Determine the [x, y] coordinate at the center of the cell enclosing the given text.  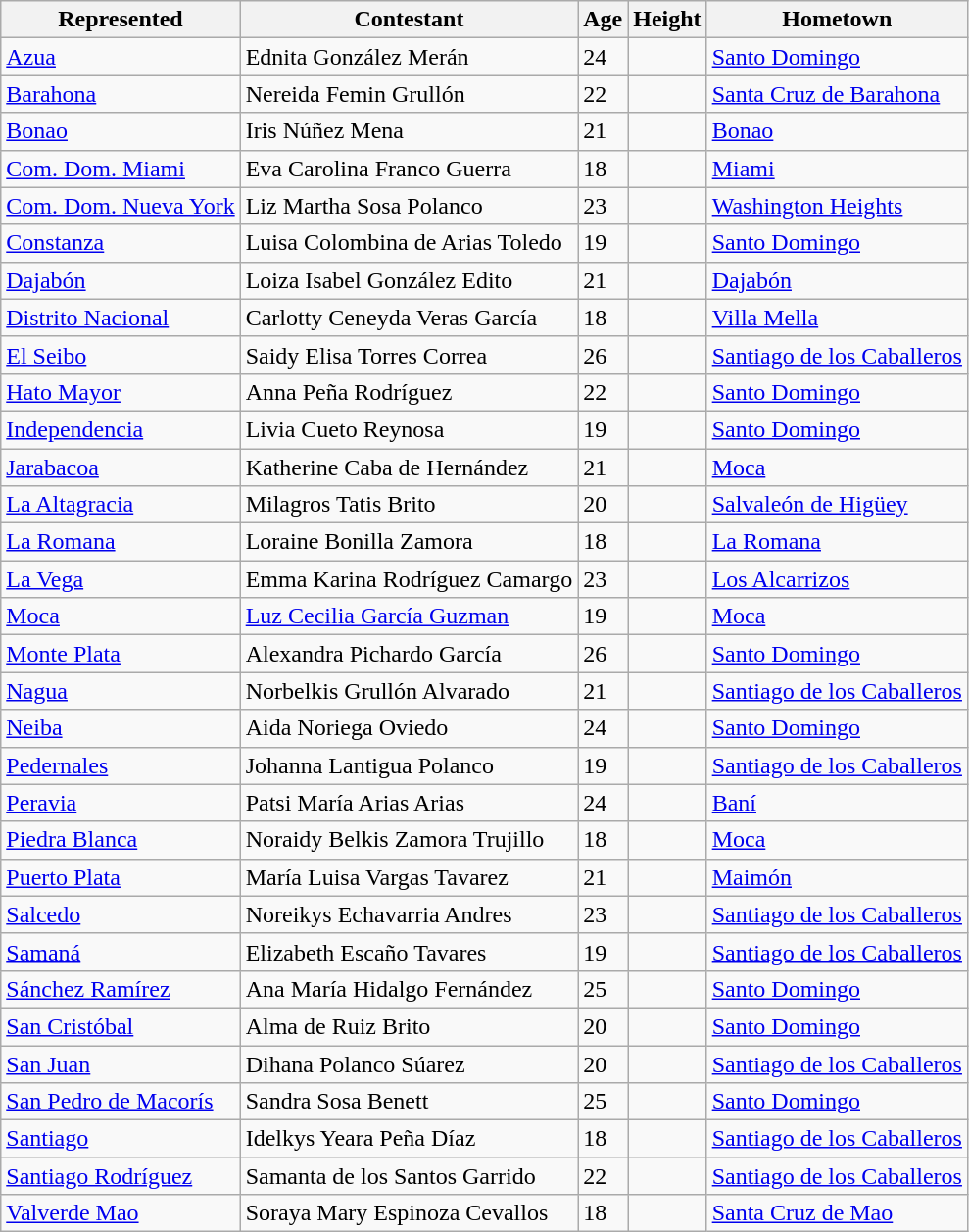
Hato Mayor [121, 392]
Dihana Polanco Súarez [410, 1063]
Constanza [121, 243]
Alexandra Pichardo García [410, 654]
Luz Cecilia García Guzman [410, 616]
Aida Noriega Oviedo [410, 728]
Monte Plata [121, 654]
Com. Dom. Nueva York [121, 206]
Azua [121, 57]
Loiza Isabel González Edito [410, 280]
Pedernales [121, 765]
Maimón [837, 877]
Salcedo [121, 914]
Com. Dom. Miami [121, 169]
Washington Heights [837, 206]
Santiago Rodríguez [121, 1176]
Peravia [121, 803]
Baní [837, 803]
Samanta de los Santos Garrido [410, 1176]
Luisa Colombina de Arias Toledo [410, 243]
San Cristóbal [121, 1026]
Height [667, 20]
Miami [837, 169]
El Seibo [121, 355]
Idelkys Yeara Peña Díaz [410, 1139]
Alma de Ruiz Brito [410, 1026]
Santa Cruz de Mao [837, 1213]
Elizabeth Escaño Tavares [410, 952]
Noreikys Echavarria Andres [410, 914]
Johanna Lantigua Polanco [410, 765]
Nagua [121, 691]
Santa Cruz de Barahona [837, 94]
Barahona [121, 94]
San Pedro de Macorís [121, 1102]
Ednita González Merán [410, 57]
Villa Mella [837, 318]
Livia Cueto Reynosa [410, 429]
Ana María Hidalgo Fernández [410, 989]
Noraidy Belkis Zamora Trujillo [410, 840]
Jarabacoa [121, 468]
Norbelkis Grullón Alvarado [410, 691]
Anna Peña Rodríguez [410, 392]
Piedra Blanca [121, 840]
Milagros Tatis Brito [410, 505]
Sandra Sosa Benett [410, 1102]
Puerto Plata [121, 877]
Saidy Elisa Torres Correa [410, 355]
Distrito Nacional [121, 318]
Hometown [837, 20]
Emma Karina Rodríguez Camargo [410, 579]
Valverde Mao [121, 1213]
Katherine Caba de Hernández [410, 468]
Patsi María Arias Arias [410, 803]
La Vega [121, 579]
Soraya Mary Espinoza Cevallos [410, 1213]
Independencia [121, 429]
María Luisa Vargas Tavarez [410, 877]
Represented [121, 20]
Nereida Femin Grullón [410, 94]
Carlotty Ceneyda Veras García [410, 318]
Liz Martha Sosa Polanco [410, 206]
Neiba [121, 728]
Samaná [121, 952]
Age [604, 20]
Loraine Bonilla Zamora [410, 542]
Iris Núñez Mena [410, 131]
Sánchez Ramírez [121, 989]
Eva Carolina Franco Guerra [410, 169]
Salvaleón de Higüey [837, 505]
Contestant [410, 20]
Santiago [121, 1139]
San Juan [121, 1063]
La Altagracia [121, 505]
Los Alcarrizos [837, 579]
